Search for the cell housing the specified text and yield its (x, y) center coordinate. 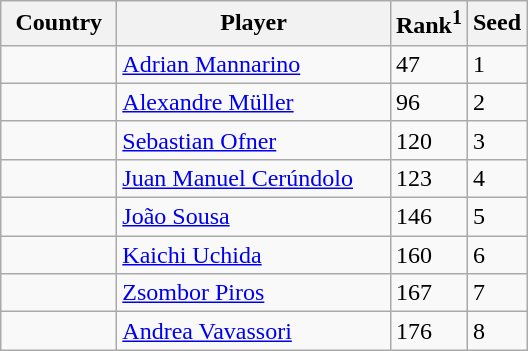
123 (428, 178)
Adrian Mannarino (254, 64)
6 (496, 255)
Zsombor Piros (254, 293)
96 (428, 102)
2 (496, 102)
47 (428, 64)
Sebastian Ofner (254, 140)
3 (496, 140)
1 (496, 64)
Andrea Vavassori (254, 331)
7 (496, 293)
Alexandre Müller (254, 102)
146 (428, 217)
Seed (496, 24)
Rank1 (428, 24)
8 (496, 331)
Player (254, 24)
Kaichi Uchida (254, 255)
176 (428, 331)
Country (59, 24)
160 (428, 255)
4 (496, 178)
Juan Manuel Cerúndolo (254, 178)
167 (428, 293)
5 (496, 217)
120 (428, 140)
João Sousa (254, 217)
